Scan for the cell matching the given text and deliver its (X, Y) coordinate at center. 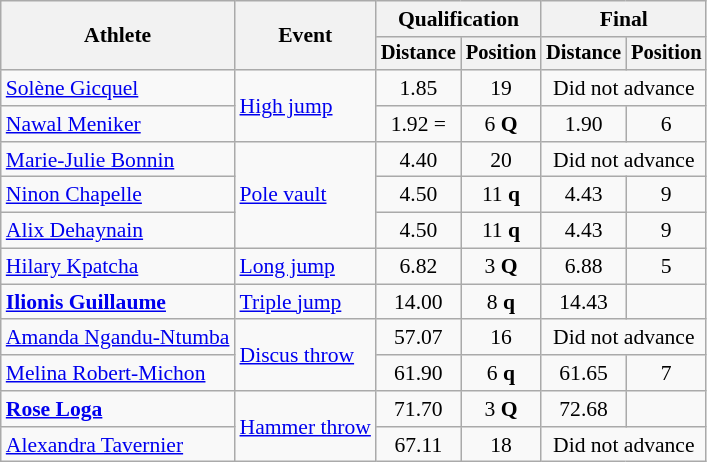
Hilary Kpatcha (118, 267)
1.85 (418, 88)
Long jump (304, 267)
Pole vault (304, 196)
Alix Dehaynain (118, 231)
Marie-Julie Bonnin (118, 160)
14.43 (584, 302)
Final (624, 19)
6.82 (418, 267)
6 (666, 124)
61.90 (418, 373)
Hammer throw (304, 426)
4.40 (418, 160)
Ilionis Guillaume (118, 302)
Melina Robert-Michon (118, 373)
20 (501, 160)
Ninon Chapelle (118, 195)
Athlete (118, 36)
6 Q (501, 124)
19 (501, 88)
1.92 = (418, 124)
72.68 (584, 409)
High jump (304, 106)
71.70 (418, 409)
Solène Gicquel (118, 88)
Amanda Ngandu-Ntumba (118, 338)
Nawal Meniker (118, 124)
61.65 (584, 373)
Triple jump (304, 302)
6 q (501, 373)
Qualification (458, 19)
57.07 (418, 338)
Rose Loga (118, 409)
14.00 (418, 302)
1.90 (584, 124)
7 (666, 373)
16 (501, 338)
8 q (501, 302)
Event (304, 36)
6.88 (584, 267)
5 (666, 267)
Discus throw (304, 356)
